Return the (x, y) coordinate for the center point of the cell that contains the specified text.  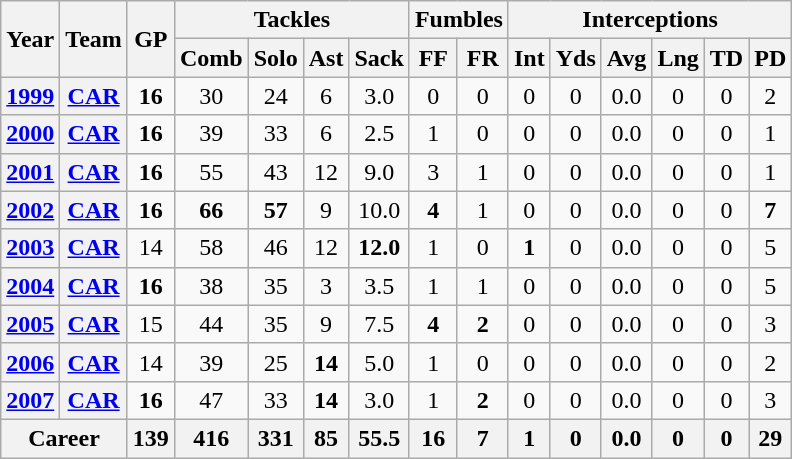
44 (211, 324)
Ast (326, 58)
Comb (211, 58)
85 (326, 438)
47 (211, 400)
GP (150, 39)
FR (482, 58)
Team (94, 39)
2006 (30, 362)
TD (726, 58)
43 (276, 172)
Avg (626, 58)
PD (770, 58)
Tackles (292, 20)
2001 (30, 172)
15 (150, 324)
24 (276, 96)
25 (276, 362)
Career (64, 438)
139 (150, 438)
58 (211, 248)
2.5 (379, 134)
46 (276, 248)
1999 (30, 96)
29 (770, 438)
FF (433, 58)
Sack (379, 58)
9.0 (379, 172)
55 (211, 172)
Fumbles (458, 20)
416 (211, 438)
2003 (30, 248)
331 (276, 438)
57 (276, 210)
Lng (678, 58)
Year (30, 39)
66 (211, 210)
2005 (30, 324)
5.0 (379, 362)
38 (211, 286)
2002 (30, 210)
2000 (30, 134)
Solo (276, 58)
3.5 (379, 286)
Int (529, 58)
Interceptions (650, 20)
7.5 (379, 324)
30 (211, 96)
2004 (30, 286)
2007 (30, 400)
10.0 (379, 210)
12.0 (379, 248)
55.5 (379, 438)
Yds (576, 58)
